Return (x, y) of the center of cell containing provided text 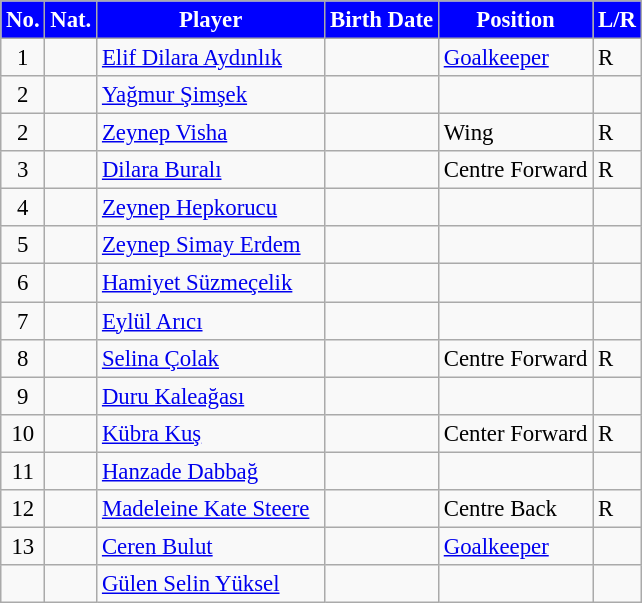
Zeynep Simay Erdem (211, 245)
Yağmur Şimşek (211, 95)
Player (211, 20)
Center Forward (515, 433)
Selina Çolak (211, 358)
5 (23, 245)
12 (23, 509)
Birth Date (382, 20)
11 (23, 471)
No. (23, 20)
Nat. (71, 20)
L/R (618, 20)
Zeynep Visha (211, 133)
Eylül Arıcı (211, 321)
9 (23, 396)
1 (23, 58)
7 (23, 321)
13 (23, 546)
Zeynep Hepkorucu (211, 208)
Duru Kaleağası (211, 396)
6 (23, 283)
Centre Back (515, 509)
Hanzade Dabbağ (211, 471)
Gülen Selin Yüksel (211, 584)
Dilara Buralı (211, 170)
10 (23, 433)
8 (23, 358)
3 (23, 170)
Kübra Kuş (211, 433)
Madeleine Kate Steere (211, 509)
Elif Dilara Aydınlık (211, 58)
Ceren Bulut (211, 546)
4 (23, 208)
Wing (515, 133)
Hamiyet Süzmeçelik (211, 283)
Position (515, 20)
